Scan for the cell matching the given text and deliver its (x, y) coordinate at center. 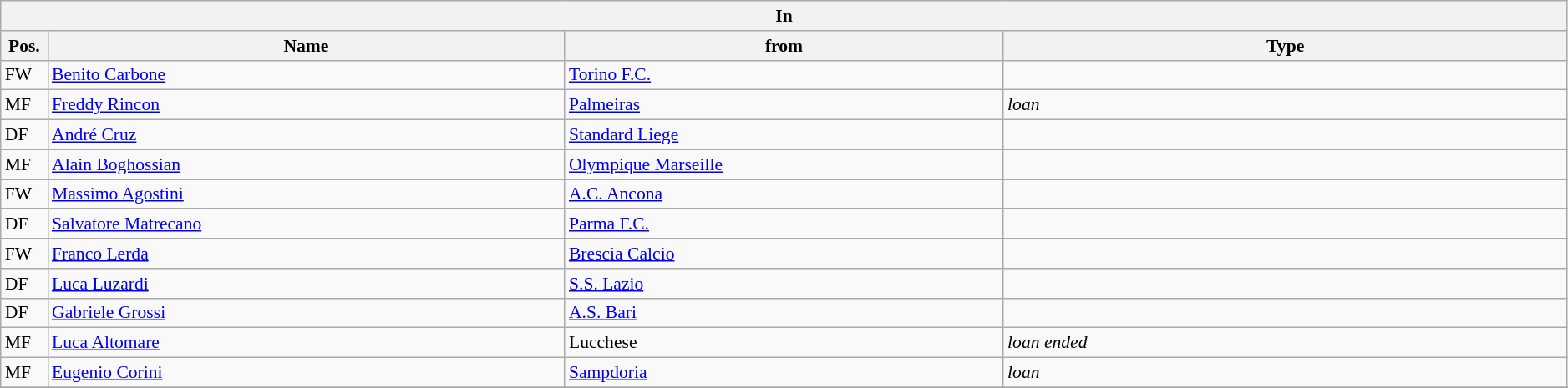
loan ended (1285, 343)
Palmeiras (784, 105)
Pos. (24, 46)
Standard Liege (784, 135)
Brescia Calcio (784, 254)
Type (1285, 46)
Luca Luzardi (306, 284)
Olympique Marseille (784, 164)
Benito Carbone (306, 75)
Parma F.C. (784, 224)
Gabriele Grossi (306, 313)
Freddy Rincon (306, 105)
Franco Lerda (306, 254)
A.S. Bari (784, 313)
Eugenio Corini (306, 373)
Lucchese (784, 343)
André Cruz (306, 135)
In (784, 16)
Sampdoria (784, 373)
Luca Altomare (306, 343)
Alain Boghossian (306, 164)
Torino F.C. (784, 75)
Salvatore Matrecano (306, 224)
S.S. Lazio (784, 284)
from (784, 46)
Name (306, 46)
Massimo Agostini (306, 194)
A.C. Ancona (784, 194)
